Output the (x, y) coordinate of the center of the cell containing the given text.  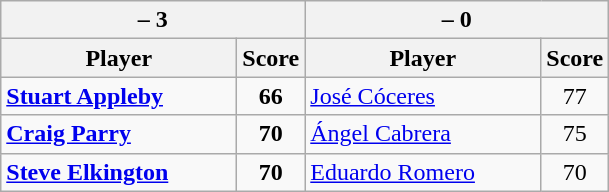
Steve Elkington (119, 172)
– 3 (153, 20)
Eduardo Romero (423, 172)
Ángel Cabrera (423, 134)
José Cóceres (423, 96)
Craig Parry (119, 134)
77 (575, 96)
– 0 (457, 20)
Stuart Appleby (119, 96)
75 (575, 134)
66 (271, 96)
